Provide the [X, Y] coordinate of the cell's center where the given text is located.  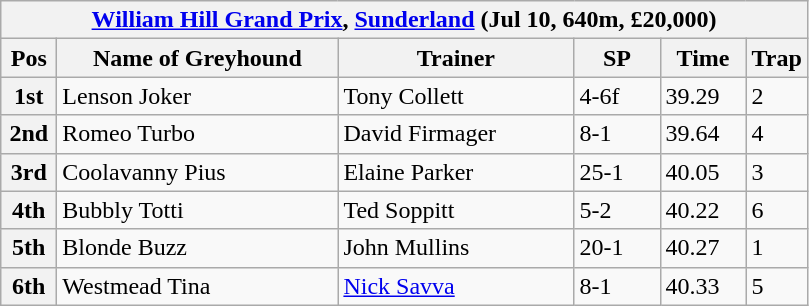
3 [776, 172]
Trap [776, 58]
40.22 [703, 210]
4 [776, 134]
Westmead Tina [198, 286]
6 [776, 210]
Coolavanny Pius [198, 172]
Pos [29, 58]
4-6f [617, 96]
Tony Collett [456, 96]
Ted Soppitt [456, 210]
1 [776, 248]
4th [29, 210]
Trainer [456, 58]
Bubbly Totti [198, 210]
5 [776, 286]
25-1 [617, 172]
3rd [29, 172]
39.29 [703, 96]
SP [617, 58]
1st [29, 96]
5-2 [617, 210]
2nd [29, 134]
David Firmager [456, 134]
Romeo Turbo [198, 134]
40.05 [703, 172]
40.27 [703, 248]
39.64 [703, 134]
20-1 [617, 248]
40.33 [703, 286]
Nick Savva [456, 286]
Elaine Parker [456, 172]
2 [776, 96]
Name of Greyhound [198, 58]
Blonde Buzz [198, 248]
John Mullins [456, 248]
6th [29, 286]
William Hill Grand Prix, Sunderland (Jul 10, 640m, £20,000) [404, 20]
5th [29, 248]
Time [703, 58]
Lenson Joker [198, 96]
